Determine the (x, y) coordinate at the center of the cell enclosing the given text.  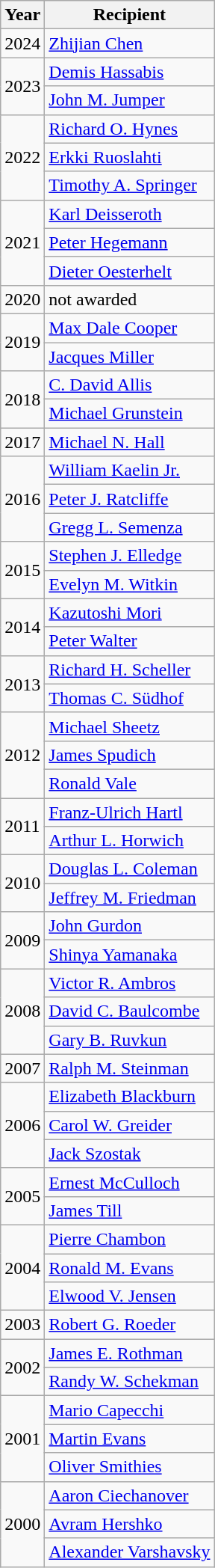
2017 (22, 442)
2012 (22, 755)
Shinya Yamanaka (130, 955)
Demis Hassabis (130, 72)
not awarded (130, 299)
Evelyn M. Witkin (130, 584)
Year (22, 15)
2024 (22, 43)
Aaron Ciechanover (130, 1495)
Victor R. Ambros (130, 983)
Martin Evans (130, 1439)
2021 (22, 242)
Zhijian Chen (130, 43)
2020 (22, 299)
Dieter Oesterhelt (130, 271)
Michael Grunstein (130, 414)
2014 (22, 627)
Recipient (130, 15)
Peter Walter (130, 641)
Arthur L. Horwich (130, 841)
Timothy A. Springer (130, 186)
2016 (22, 499)
William Kaelin Jr. (130, 471)
2010 (22, 883)
2022 (22, 157)
James Till (130, 1210)
Elizabeth Blackburn (130, 1097)
James Spudich (130, 755)
Michael Sheetz (130, 726)
Thomas C. Südhof (130, 698)
James E. Rothman (130, 1353)
Max Dale Cooper (130, 328)
John Gurdon (130, 926)
Peter Hegemann (130, 242)
Jack Szostak (130, 1154)
2023 (22, 86)
Michael N. Hall (130, 442)
Carol W. Greider (130, 1125)
Ralph M. Steinman (130, 1068)
2000 (22, 1524)
Jeffrey M. Friedman (130, 898)
2008 (22, 1011)
Avram Hershko (130, 1524)
C. David Allis (130, 385)
Jacques Miller (130, 357)
Ronald Vale (130, 783)
Gregg L. Semenza (130, 527)
Kazutoshi Mori (130, 613)
2009 (22, 940)
2003 (22, 1325)
Gary B. Ruvkun (130, 1040)
2011 (22, 826)
Richard O. Hynes (130, 129)
Robert G. Roeder (130, 1325)
Stephen J. Elledge (130, 556)
David C. Baulcombe (130, 1011)
Ronald M. Evans (130, 1268)
Mario Capecchi (130, 1410)
2018 (22, 399)
Franz-Ulrich Hartl (130, 812)
Pierre Chambon (130, 1239)
2007 (22, 1068)
Peter J. Ratcliffe (130, 499)
Karl Deisseroth (130, 214)
Douglas L. Coleman (130, 869)
Randy W. Schekman (130, 1382)
2001 (22, 1439)
Elwood V. Jensen (130, 1296)
Ernest McCulloch (130, 1182)
Richard H. Scheller (130, 670)
Alexander Varshavsky (130, 1552)
Oliver Smithies (130, 1467)
2019 (22, 342)
Erkki Ruoslahti (130, 157)
2005 (22, 1196)
John M. Jumper (130, 100)
2013 (22, 684)
2015 (22, 570)
2004 (22, 1267)
2002 (22, 1368)
2006 (22, 1125)
